For the text-containing cell, return its midpoint in (x, y) coordinate format. 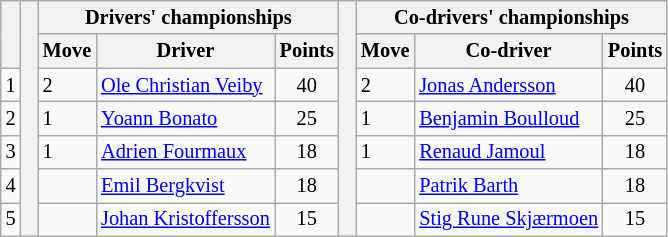
Renaud Jamoul (508, 152)
4 (11, 186)
Co-driver (508, 51)
Adrien Fourmaux (186, 152)
Emil Bergkvist (186, 186)
Benjamin Boulloud (508, 118)
Drivers' championships (188, 17)
Patrik Barth (508, 186)
5 (11, 219)
Yoann Bonato (186, 118)
Co-drivers' championships (512, 17)
3 (11, 152)
Stig Rune Skjærmoen (508, 219)
Jonas Andersson (508, 85)
Ole Christian Veiby (186, 85)
Driver (186, 51)
Johan Kristoffersson (186, 219)
